Capture the cell that displays the provided text and extract its (X, Y) central coordinate. 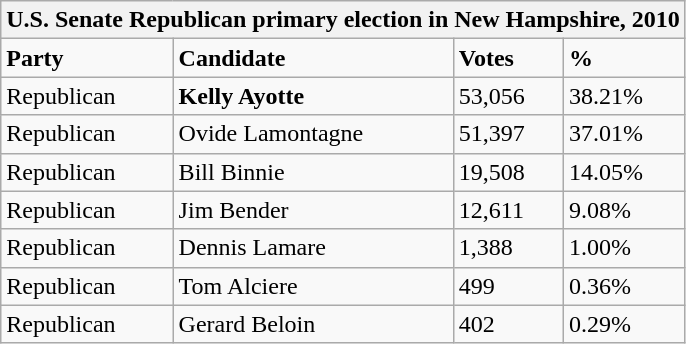
Tom Alciere (313, 286)
Dennis Lamare (313, 248)
1,388 (508, 248)
Jim Bender (313, 210)
12,611 (508, 210)
1.00% (625, 248)
14.05% (625, 172)
Kelly Ayotte (313, 96)
51,397 (508, 134)
Bill Binnie (313, 172)
38.21% (625, 96)
9.08% (625, 210)
% (625, 58)
Ovide Lamontagne (313, 134)
0.29% (625, 324)
Candidate (313, 58)
U.S. Senate Republican primary election in New Hampshire, 2010 (344, 20)
499 (508, 286)
37.01% (625, 134)
53,056 (508, 96)
402 (508, 324)
Gerard Beloin (313, 324)
Party (87, 58)
19,508 (508, 172)
0.36% (625, 286)
Votes (508, 58)
